Scan for the cell matching the given text and deliver its [X, Y] coordinate at center. 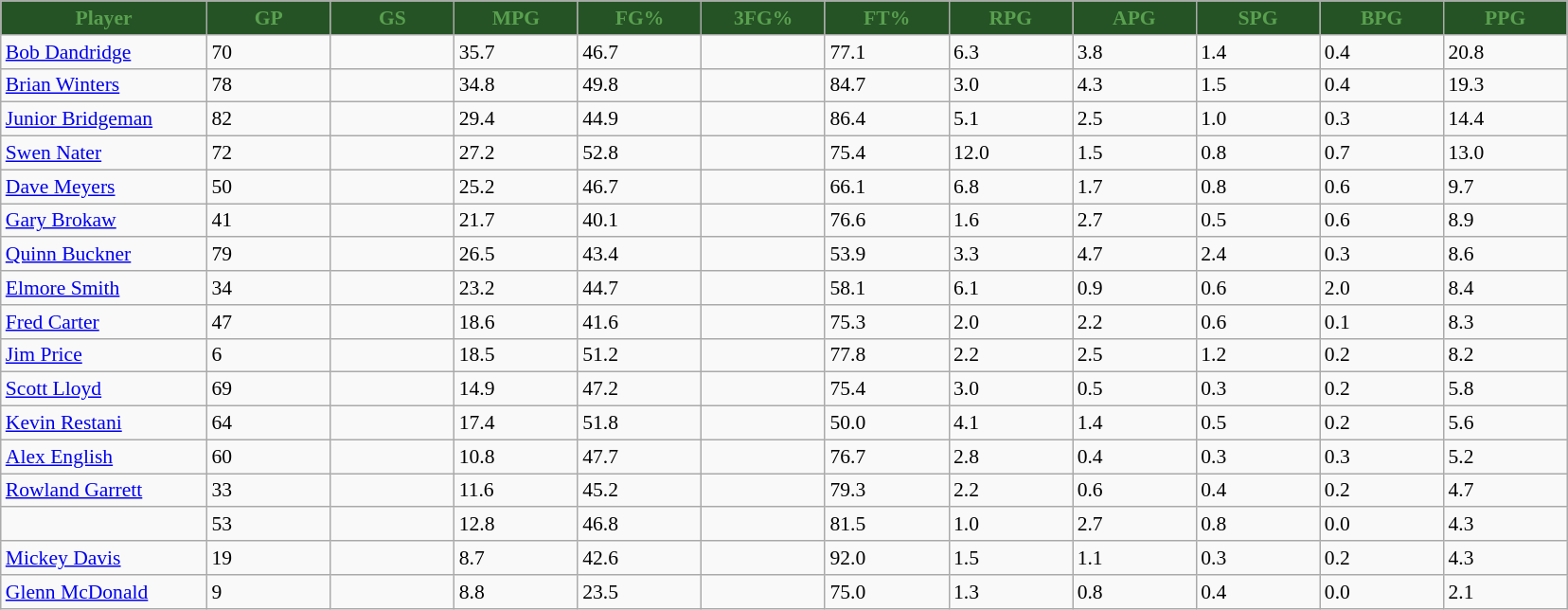
5.1 [1011, 119]
Glenn McDonald [104, 592]
FT% [886, 18]
34.8 [517, 85]
1.7 [1134, 187]
34 [269, 288]
86.4 [886, 119]
5.8 [1506, 389]
BPG [1382, 18]
33 [269, 491]
RPG [1011, 18]
45.2 [640, 491]
18.5 [517, 355]
14.4 [1506, 119]
47 [269, 322]
46.8 [640, 525]
8.3 [1506, 322]
53.9 [886, 255]
Junior Bridgeman [104, 119]
51.8 [640, 423]
70 [269, 52]
12.0 [1011, 153]
81.5 [886, 525]
5.2 [1506, 457]
6.3 [1011, 52]
1.2 [1257, 355]
1.3 [1011, 592]
75.0 [886, 592]
GS [392, 18]
Rowland Garrett [104, 491]
43.4 [640, 255]
79 [269, 255]
23.2 [517, 288]
17.4 [517, 423]
42.6 [640, 558]
50.0 [886, 423]
3FG% [763, 18]
1.6 [1011, 221]
13.0 [1506, 153]
72 [269, 153]
18.6 [517, 322]
50 [269, 187]
8.7 [517, 558]
10.8 [517, 457]
11.6 [517, 491]
9.7 [1506, 187]
Gary Brokaw [104, 221]
40.1 [640, 221]
75.3 [886, 322]
0.9 [1134, 288]
41.6 [640, 322]
51.2 [640, 355]
Dave Meyers [104, 187]
19 [269, 558]
4.1 [1011, 423]
29.4 [517, 119]
77.8 [886, 355]
1.1 [1134, 558]
69 [269, 389]
2.1 [1506, 592]
8.8 [517, 592]
9 [269, 592]
77.1 [886, 52]
Alex English [104, 457]
78 [269, 85]
8.4 [1506, 288]
Brian Winters [104, 85]
47.2 [640, 389]
44.9 [640, 119]
76.6 [886, 221]
41 [269, 221]
Player [104, 18]
49.8 [640, 85]
SPG [1257, 18]
58.1 [886, 288]
Kevin Restani [104, 423]
27.2 [517, 153]
64 [269, 423]
52.8 [640, 153]
12.8 [517, 525]
GP [269, 18]
0.1 [1382, 322]
Quinn Buckner [104, 255]
79.3 [886, 491]
3.3 [1011, 255]
82 [269, 119]
3.8 [1134, 52]
53 [269, 525]
2.4 [1257, 255]
8.6 [1506, 255]
20.8 [1506, 52]
14.9 [517, 389]
Swen Nater [104, 153]
APG [1134, 18]
47.7 [640, 457]
6.1 [1011, 288]
6 [269, 355]
Bob Dandridge [104, 52]
Fred Carter [104, 322]
Scott Lloyd [104, 389]
Mickey Davis [104, 558]
92.0 [886, 558]
Jim Price [104, 355]
FG% [640, 18]
66.1 [886, 187]
35.7 [517, 52]
84.7 [886, 85]
21.7 [517, 221]
19.3 [1506, 85]
26.5 [517, 255]
25.2 [517, 187]
23.5 [640, 592]
60 [269, 457]
6.8 [1011, 187]
76.7 [886, 457]
5.6 [1506, 423]
44.7 [640, 288]
8.9 [1506, 221]
2.8 [1011, 457]
8.2 [1506, 355]
0.7 [1382, 153]
PPG [1506, 18]
Elmore Smith [104, 288]
MPG [517, 18]
